Identify which cell holds the provided text, then report its (x, y) central coordinate. 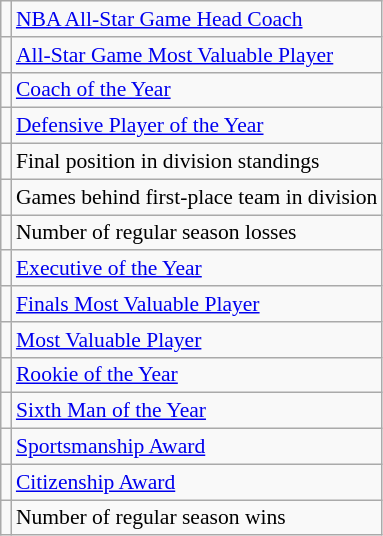
Sportsmanship Award (197, 447)
Most Valuable Player (197, 340)
NBA All-Star Game Head Coach (197, 19)
Coach of the Year (197, 90)
Final position in division standings (197, 162)
Sixth Man of the Year (197, 411)
Number of regular season wins (197, 518)
All-Star Game Most Valuable Player (197, 55)
Executive of the Year (197, 269)
Defensive Player of the Year (197, 126)
Rookie of the Year (197, 375)
Games behind first-place team in division (197, 197)
Finals Most Valuable Player (197, 304)
Number of regular season losses (197, 233)
Citizenship Award (197, 482)
